Provide the (X, Y) coordinate of the cell's center where the given text is located.  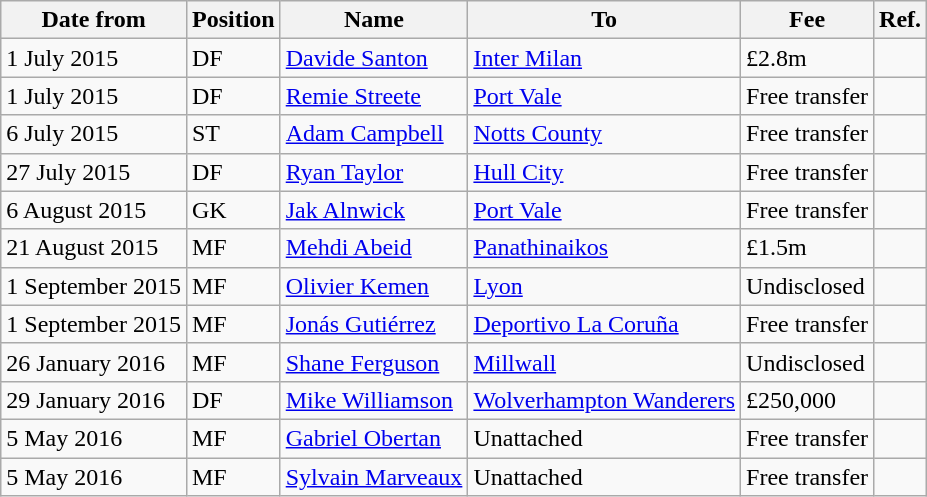
To (604, 20)
Lyon (604, 286)
Olivier Kemen (374, 286)
6 August 2015 (94, 210)
Ryan Taylor (374, 172)
GK (233, 210)
Date from (94, 20)
Mehdi Abeid (374, 248)
6 July 2015 (94, 134)
£1.5m (808, 248)
Mike Williamson (374, 400)
Position (233, 20)
Inter Milan (604, 58)
Panathinaikos (604, 248)
Jak Alnwick (374, 210)
Hull City (604, 172)
Remie Streete (374, 96)
Shane Ferguson (374, 362)
Jonás Gutiérrez (374, 324)
Fee (808, 20)
Deportivo La Coruña (604, 324)
Notts County (604, 134)
Millwall (604, 362)
Sylvain Marveaux (374, 477)
Adam Campbell (374, 134)
Ref. (900, 20)
26 January 2016 (94, 362)
£2.8m (808, 58)
27 July 2015 (94, 172)
Gabriel Obertan (374, 438)
£250,000 (808, 400)
21 August 2015 (94, 248)
ST (233, 134)
29 January 2016 (94, 400)
Name (374, 20)
Wolverhampton Wanderers (604, 400)
Davide Santon (374, 58)
